Scan for the cell matching the given text and deliver its [x, y] coordinate at center. 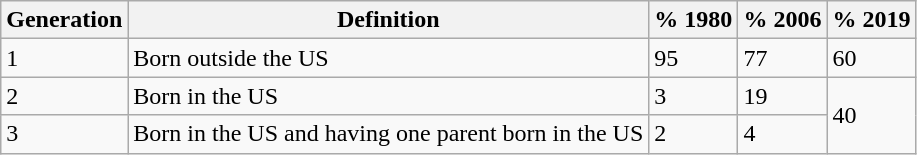
95 [694, 58]
Born in the US and having one parent born in the US [388, 134]
1 [64, 58]
Born in the US [388, 96]
40 [872, 115]
4 [782, 134]
% 1980 [694, 20]
% 2019 [872, 20]
Definition [388, 20]
77 [782, 58]
60 [872, 58]
Born outside the US [388, 58]
19 [782, 96]
% 2006 [782, 20]
Generation [64, 20]
